Determine the [x, y] coordinate at the center of the cell enclosing the given text.  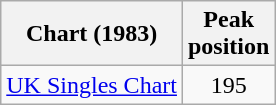
195 [228, 85]
UK Singles Chart [92, 85]
Peakposition [228, 34]
Chart (1983) [92, 34]
